Pinpoint the cell where the given text exists, returning its [x, y] midpoint coordinate. 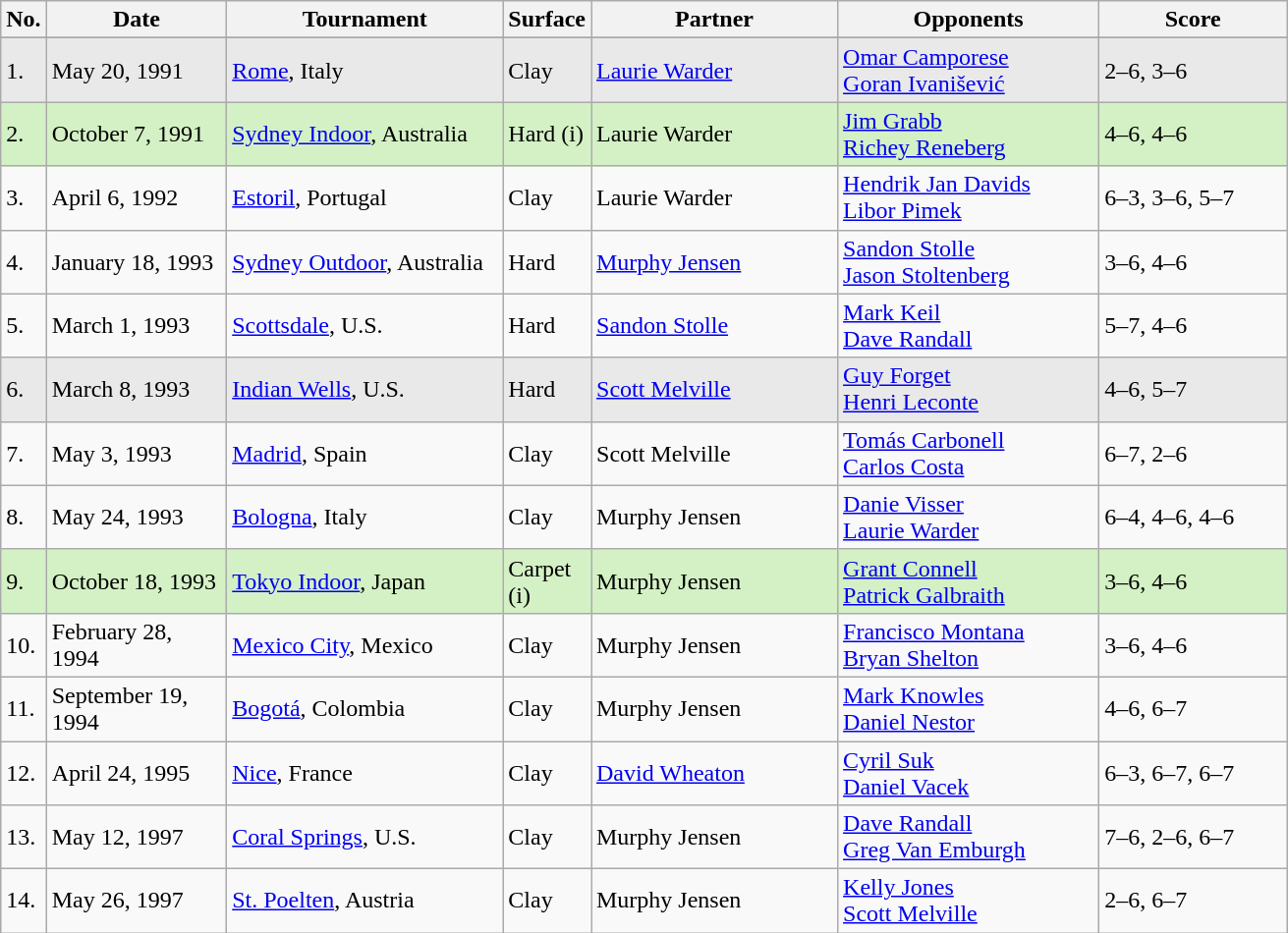
4–6, 6–7 [1193, 709]
Carpet (i) [547, 581]
Estoril, Portugal [365, 198]
Guy Forget Henri Leconte [969, 389]
7–6, 2–6, 6–7 [1193, 837]
8. [24, 517]
No. [24, 20]
Mexico City, Mexico [365, 644]
May 3, 1993 [137, 454]
Cyril Suk Daniel Vacek [969, 772]
4–6, 4–6 [1193, 134]
Tournament [365, 20]
Opponents [969, 20]
May 24, 1993 [137, 517]
Indian Wells, U.S. [365, 389]
6–4, 4–6, 4–6 [1193, 517]
May 26, 1997 [137, 902]
September 19, 1994 [137, 709]
Sydney Outdoor, Australia [365, 261]
Hendrik Jan Davids Libor Pimek [969, 198]
Hard (i) [547, 134]
Francisco Montana Bryan Shelton [969, 644]
4–6, 5–7 [1193, 389]
5. [24, 326]
Score [1193, 20]
10. [24, 644]
13. [24, 837]
February 28, 1994 [137, 644]
Surface [547, 20]
1. [24, 71]
Nice, France [365, 772]
Madrid, Spain [365, 454]
Sandon Stolle [715, 326]
March 8, 1993 [137, 389]
6. [24, 389]
May 12, 1997 [137, 837]
2–6, 6–7 [1193, 902]
October 7, 1991 [137, 134]
12. [24, 772]
Date [137, 20]
Tomás Carbonell Carlos Costa [969, 454]
Coral Springs, U.S. [365, 837]
14. [24, 902]
6–3, 6–7, 6–7 [1193, 772]
Bogotá, Colombia [365, 709]
5–7, 4–6 [1193, 326]
11. [24, 709]
David Wheaton [715, 772]
2. [24, 134]
April 6, 1992 [137, 198]
Scottsdale, U.S. [365, 326]
2–6, 3–6 [1193, 71]
7. [24, 454]
Sydney Indoor, Australia [365, 134]
Danie Visser Laurie Warder [969, 517]
Mark Keil Dave Randall [969, 326]
April 24, 1995 [137, 772]
Sandon Stolle Jason Stoltenberg [969, 261]
Kelly Jones Scott Melville [969, 902]
St. Poelten, Austria [365, 902]
May 20, 1991 [137, 71]
Dave Randall Greg Van Emburgh [969, 837]
6–3, 3–6, 5–7 [1193, 198]
March 1, 1993 [137, 326]
October 18, 1993 [137, 581]
Tokyo Indoor, Japan [365, 581]
9. [24, 581]
Rome, Italy [365, 71]
January 18, 1993 [137, 261]
Partner [715, 20]
Bologna, Italy [365, 517]
6–7, 2–6 [1193, 454]
Jim Grabb Richey Reneberg [969, 134]
Grant Connell Patrick Galbraith [969, 581]
3. [24, 198]
Omar Camporese Goran Ivanišević [969, 71]
4. [24, 261]
Mark Knowles Daniel Nestor [969, 709]
